Extract the (x, y) coordinate from the center of the cell holding the provided text.  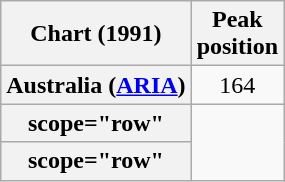
164 (237, 85)
Australia (ARIA) (96, 85)
Peak position (237, 34)
Chart (1991) (96, 34)
